Search for the cell housing the specified text and yield its (x, y) center coordinate. 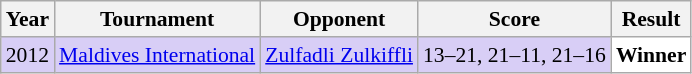
Opponent (339, 19)
2012 (28, 55)
Zulfadli Zulkiffli (339, 55)
Result (652, 19)
Maldives International (157, 55)
Score (514, 19)
Tournament (157, 19)
Winner (652, 55)
13–21, 21–11, 21–16 (514, 55)
Year (28, 19)
